Return [X, Y] of the center of cell containing provided text 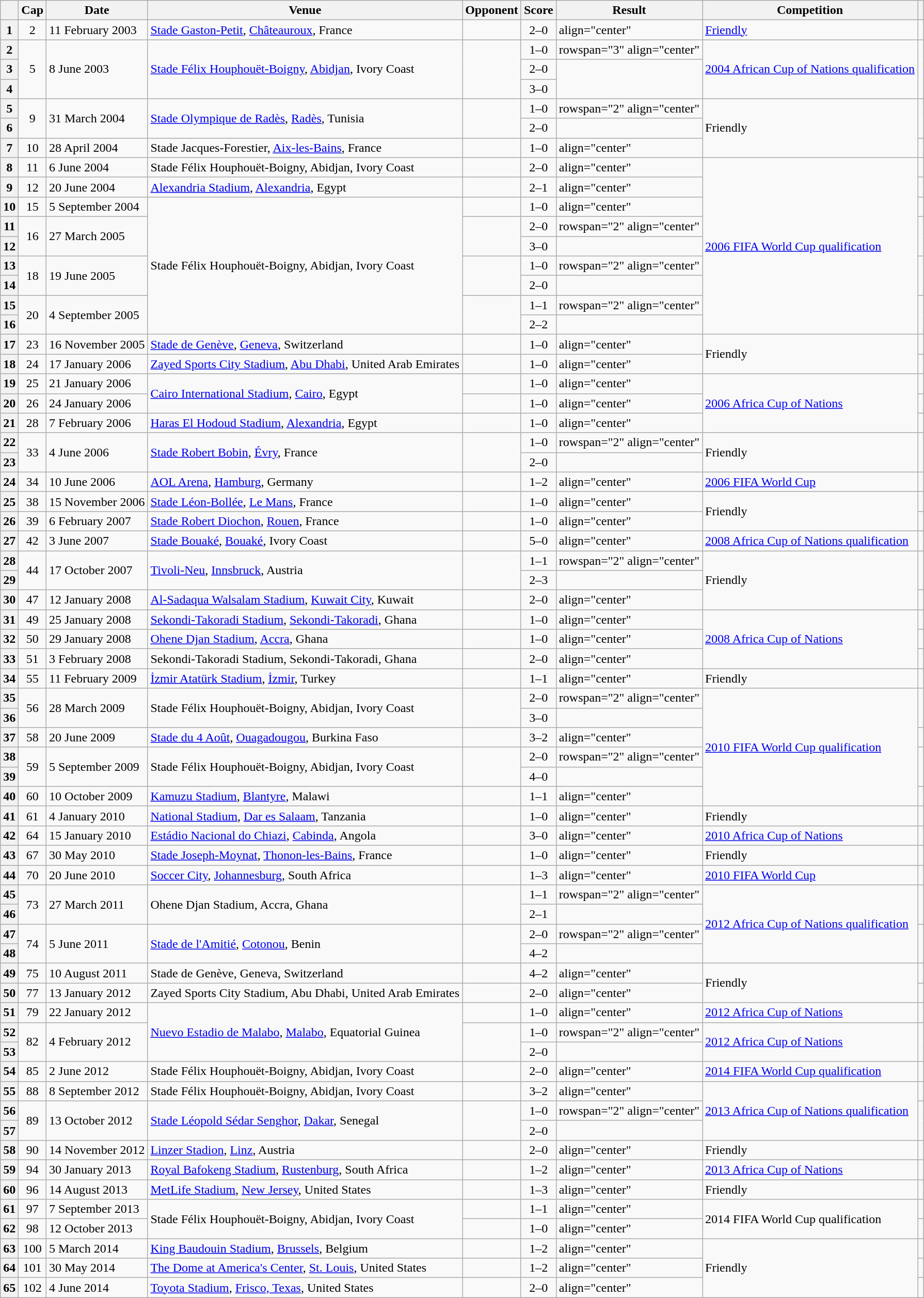
17 October 2007 [97, 570]
5 March 2014 [97, 1248]
21 [9, 423]
46 [9, 914]
4 June 2014 [97, 1288]
30 May 2014 [97, 1268]
4 February 2012 [97, 1042]
31 March 2004 [97, 118]
3 June 2007 [97, 541]
2008 Africa Cup of Nations qualification [810, 541]
30 January 2013 [97, 1169]
2–2 [538, 325]
3 February 2008 [97, 659]
90 [33, 1150]
Stade du 4 Août, Ouagadougou, Burkina Faso [305, 737]
25 January 2008 [97, 620]
17 [9, 344]
4–0 [538, 777]
11 February 2003 [97, 30]
The Dome at America's Center, St. Louis, United States [305, 1268]
19 June 2005 [97, 276]
Opponent [492, 10]
7 February 2006 [97, 423]
20 June 2004 [97, 187]
14 [9, 286]
8 [9, 167]
Date [97, 10]
2010 Africa Cup of Nations [810, 835]
24 January 2006 [97, 403]
62 [9, 1229]
Stade Léon-Bollée, Le Mans, France [305, 501]
31 [9, 620]
Stade Gaston-Petit, Châteauroux, France [305, 30]
2012 Africa Cup of Nations qualification [810, 924]
43 [9, 855]
7 [9, 148]
12 October 2013 [97, 1229]
30 May 2010 [97, 855]
29 [9, 580]
48 [9, 954]
85 [33, 1071]
Competition [810, 10]
2010 FIFA World Cup qualification [810, 747]
22 [9, 442]
Venue [305, 10]
2006 FIFA World Cup qualification [810, 246]
35 [9, 698]
Al-Sadaqua Walsalam Stadium, Kuwait City, Kuwait [305, 600]
73 [33, 905]
King Baudouin Stadium, Brussels, Belgium [305, 1248]
2010 FIFA World Cup [810, 875]
97 [33, 1209]
27 March 2011 [97, 905]
6 [9, 128]
2006 FIFA World Cup [810, 482]
Estádio Nacional do Chiazi, Cabinda, Angola [305, 835]
32 [9, 639]
4 September 2005 [97, 315]
67 [33, 855]
5 September 2009 [97, 767]
MetLife Stadium, New Jersey, United States [305, 1189]
Alexandria Stadium, Alexandria, Egypt [305, 187]
10 June 2006 [97, 482]
27 [9, 541]
13 January 2012 [97, 993]
Haras El Hodoud Stadium, Alexandria, Egypt [305, 423]
37 [9, 737]
Stade Jacques-Forestier, Aix-les-Bains, France [305, 148]
4 [9, 89]
8 September 2012 [97, 1091]
77 [33, 993]
Stade Olympique de Radès, Radès, Tunisia [305, 118]
Cap [33, 10]
98 [33, 1229]
52 [9, 1032]
AOL Arena, Hamburg, Germany [305, 482]
Stade Léopold Sédar Senghor, Dakar, Senegal [305, 1120]
6 June 2004 [97, 167]
88 [33, 1091]
54 [9, 1071]
30 [9, 600]
Soccer City, Johannesburg, South Africa [305, 875]
2004 African Cup of Nations qualification [810, 69]
Tivoli-Neu, Innsbruck, Austria [305, 570]
7 September 2013 [97, 1209]
27 March 2005 [97, 236]
13 October 2012 [97, 1120]
45 [9, 895]
29 January 2008 [97, 639]
53 [9, 1052]
17 January 2006 [97, 364]
5 June 2011 [97, 944]
40 [9, 796]
57 [9, 1130]
36 [9, 718]
16 November 2005 [97, 344]
15 November 2006 [97, 501]
102 [33, 1288]
1 [9, 30]
Toyota Stadium, Frisco, Texas, United States [305, 1288]
13 [9, 266]
5–0 [538, 541]
96 [33, 1189]
12 January 2008 [97, 600]
Royal Bafokeng Stadium, Rustenburg, South Africa [305, 1169]
14 August 2013 [97, 1189]
10 October 2009 [97, 796]
101 [33, 1268]
75 [33, 973]
8 June 2003 [97, 69]
Kamuzu Stadium, Blantyre, Malawi [305, 796]
82 [33, 1042]
Result [629, 10]
Nuevo Estadio de Malabo, Malabo, Equatorial Guinea [305, 1032]
74 [33, 944]
10 August 2011 [97, 973]
rowspan="3" align="center" [629, 50]
Stade Robert Diochon, Rouen, France [305, 521]
11 February 2009 [97, 678]
National Stadium, Dar es Salaam, Tanzania [305, 816]
4 June 2006 [97, 452]
4 January 2010 [97, 816]
5 September 2004 [97, 207]
19 [9, 384]
Stade de l'Amitié, Cotonou, Benin [305, 944]
6 February 2007 [97, 521]
41 [9, 816]
89 [33, 1120]
63 [9, 1248]
28 April 2004 [97, 148]
Stade Robert Bobin, Évry, France [305, 452]
3 [9, 69]
2006 Africa Cup of Nations [810, 403]
14 November 2012 [97, 1150]
28 March 2009 [97, 708]
100 [33, 1248]
65 [9, 1288]
Score [538, 10]
2013 Africa Cup of Nations [810, 1169]
2013 Africa Cup of Nations qualification [810, 1111]
20 June 2009 [97, 737]
2008 Africa Cup of Nations [810, 639]
Stade Bouaké, Bouaké, Ivory Coast [305, 541]
Linzer Stadion, Linz, Austria [305, 1150]
2–3 [538, 580]
İzmir Atatürk Stadium, İzmir, Turkey [305, 678]
70 [33, 875]
22 January 2012 [97, 1012]
20 June 2010 [97, 875]
94 [33, 1169]
79 [33, 1012]
Stade Joseph-Moynat, Thonon-les-Bains, France [305, 855]
15 January 2010 [97, 835]
21 January 2006 [97, 384]
Cairo International Stadium, Cairo, Egypt [305, 393]
2 June 2012 [97, 1071]
